Detect which cell encompasses the target text, then output its (X, Y) center coordinate. 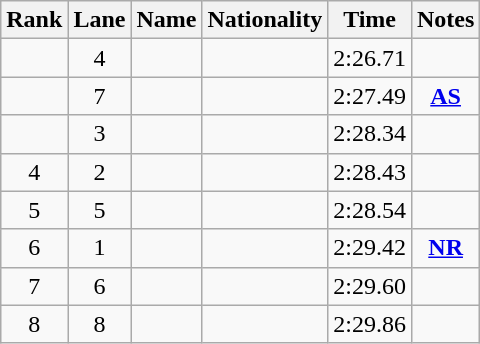
1 (100, 248)
2:29.42 (370, 248)
2:28.54 (370, 210)
2:29.60 (370, 286)
Name (166, 20)
Nationality (265, 20)
2:29.86 (370, 324)
2:27.49 (370, 96)
2:28.43 (370, 172)
Notes (445, 20)
2:26.71 (370, 58)
3 (100, 134)
Rank (34, 20)
AS (445, 96)
Time (370, 20)
2 (100, 172)
2:28.34 (370, 134)
NR (445, 248)
Lane (100, 20)
